Determine the [X, Y] coordinate at the center of the cell enclosing the given text.  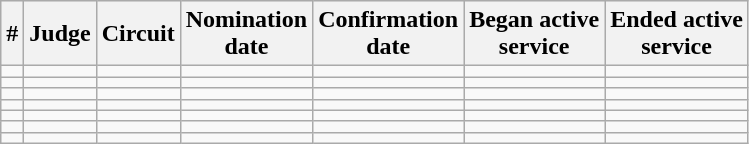
# [12, 34]
Ended activeservice [677, 34]
Judge [60, 34]
Nominationdate [246, 34]
Confirmationdate [388, 34]
Began activeservice [534, 34]
Circuit [138, 34]
